Find where the given text appears and provide that cell's center as (X, Y) coordinate. 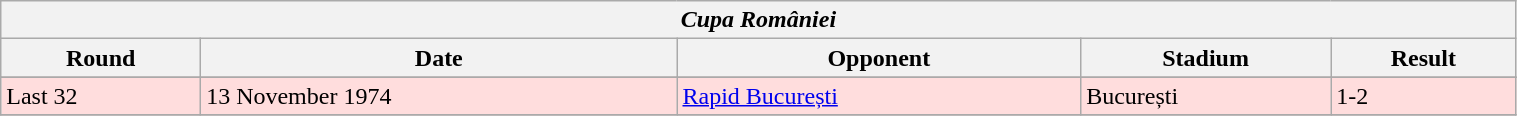
București (1206, 96)
Rapid București (879, 96)
Round (101, 58)
Result (1424, 58)
1-2 (1424, 96)
Last 32 (101, 96)
Stadium (1206, 58)
Cupa României (758, 20)
13 November 1974 (439, 96)
Opponent (879, 58)
Date (439, 58)
